Scan for the cell matching the given text and deliver its (x, y) coordinate at center. 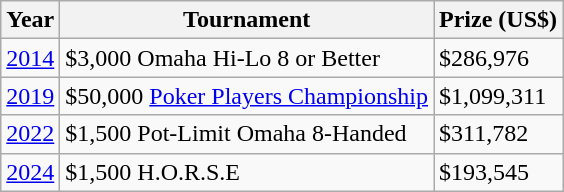
2019 (30, 96)
Tournament (247, 20)
$50,000 Poker Players Championship (247, 96)
$311,782 (498, 134)
Prize (US$) (498, 20)
$1,500 H.O.R.S.E (247, 172)
$286,976 (498, 58)
2024 (30, 172)
$1,500 Pot-Limit Omaha 8-Handed (247, 134)
$3,000 Omaha Hi-Lo 8 or Better (247, 58)
$1,099,311 (498, 96)
$193,545 (498, 172)
2014 (30, 58)
2022 (30, 134)
Year (30, 20)
